From the cell containing the given text, extract its center point as (X, Y) coordinate. 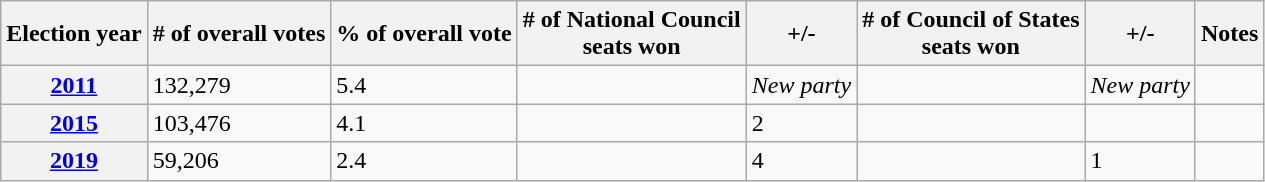
Notes (1229, 34)
103,476 (239, 123)
# of National Councilseats won (632, 34)
# of overall votes (239, 34)
Election year (74, 34)
1 (1140, 161)
59,206 (239, 161)
4.1 (424, 123)
5.4 (424, 85)
% of overall vote (424, 34)
132,279 (239, 85)
2015 (74, 123)
2019 (74, 161)
2 (801, 123)
2.4 (424, 161)
2011 (74, 85)
# of Council of Statesseats won (971, 34)
4 (801, 161)
